Return [X, Y] of the center of cell containing provided text 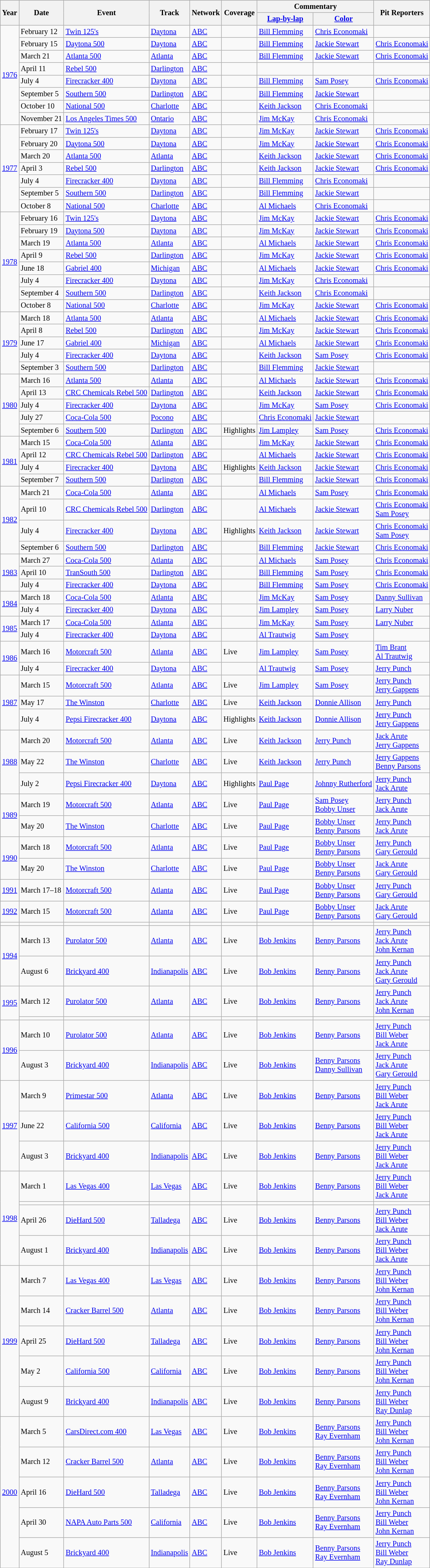
1994 [10, 956]
Event [106, 13]
August 6 [41, 971]
Jerry Gappens Benny Parsons [402, 762]
Jack Arute Jerry Gappens [402, 740]
March 17–18 [41, 890]
1981 [10, 461]
April 9 [41, 255]
1985 [10, 629]
February 20 [41, 144]
1982 [10, 520]
Year [10, 13]
1998 [10, 1218]
1989 [10, 815]
February 16 [41, 218]
April 30 [41, 1522]
Sam Posey Bobby Unser [344, 805]
June 17 [41, 343]
Primestar 500 [106, 1096]
1995 [10, 1003]
April 3 [41, 168]
March 10 [41, 1035]
February 17 [41, 131]
September 4 [41, 293]
April 13 [41, 393]
April 26 [41, 1220]
August 1 [41, 1250]
CarsDirect.com 400 [106, 1432]
Commentary [316, 6]
April 16 [41, 1492]
2000 [10, 1492]
Date [41, 13]
Johnny Rutherford [344, 783]
Lap-by-lap [285, 19]
July 2 [41, 783]
1978 [10, 261]
1991 [10, 890]
August 9 [41, 1401]
May 22 [41, 762]
August 5 [41, 1552]
Pit Reporters [402, 13]
July 27 [41, 418]
April 12 [41, 455]
May 17 [41, 702]
April 25 [41, 1341]
October 10 [41, 106]
March 27 [41, 560]
Color [344, 19]
1986 [10, 658]
Tim Brant Al Trautwig [402, 652]
Los Angeles Times 500 [106, 118]
1983 [10, 572]
June 18 [41, 268]
1977 [10, 168]
Track [169, 13]
1996 [10, 1050]
February 12 [41, 31]
April 8 [41, 330]
September 3 [41, 368]
TranSouth 500 [106, 572]
1988 [10, 762]
September 7 [41, 480]
March 9 [41, 1096]
February 15 [41, 44]
1984 [10, 604]
June 22 [41, 1126]
1976 [10, 75]
November 21 [41, 118]
Benny Parsons Danny Sullivan [344, 1065]
NAPA Auto Parts 500 [106, 1522]
Pocono [169, 418]
Ontario [169, 118]
Network [206, 13]
May 2 [41, 1371]
February 19 [41, 231]
March 14 [41, 1311]
March 1 [41, 1186]
1987 [10, 702]
1979 [10, 343]
March 7 [41, 1281]
Coverage [239, 13]
1992 [10, 912]
March 17 [41, 622]
1997 [10, 1126]
1999 [10, 1341]
Danny Sullivan [402, 598]
1990 [10, 858]
March 13 [41, 941]
March 5 [41, 1432]
April 11 [41, 69]
1980 [10, 405]
